Locate the cell with the specified text and output its [x, y] center coordinate. 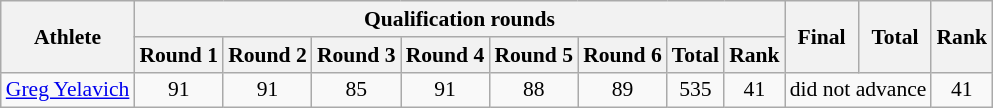
Athlete [68, 36]
88 [534, 90]
535 [696, 90]
did not advance [858, 90]
Round 6 [622, 55]
89 [622, 90]
Round 3 [356, 55]
Round 1 [178, 55]
Round 5 [534, 55]
Round 2 [268, 55]
Final [822, 36]
85 [356, 90]
Round 4 [446, 55]
Qualification rounds [459, 19]
Greg Yelavich [68, 90]
